Scan for the cell matching the given text and deliver its [x, y] coordinate at center. 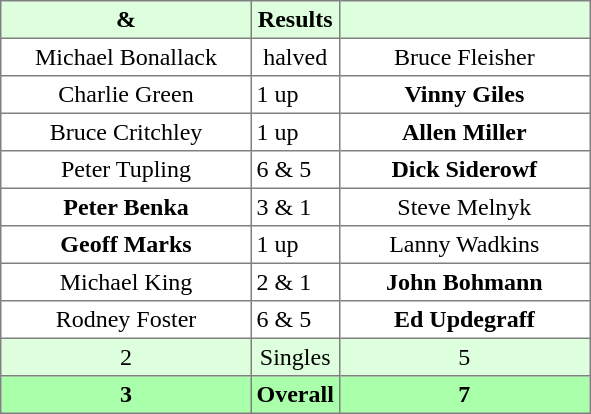
Michael King [126, 282]
Singles [295, 357]
Rodney Foster [126, 320]
Results [295, 20]
Peter Tupling [126, 170]
& [126, 20]
Steve Melnyk [464, 207]
Geoff Marks [126, 245]
John Bohmann [464, 282]
2 & 1 [295, 282]
Bruce Critchley [126, 132]
Charlie Green [126, 95]
Allen Miller [464, 132]
Bruce Fleisher [464, 57]
Vinny Giles [464, 95]
halved [295, 57]
3 [126, 395]
Ed Updegraff [464, 320]
7 [464, 395]
Peter Benka [126, 207]
Overall [295, 395]
Michael Bonallack [126, 57]
Lanny Wadkins [464, 245]
Dick Siderowf [464, 170]
5 [464, 357]
3 & 1 [295, 207]
2 [126, 357]
